Locate the cell with the specified text and output its [x, y] center coordinate. 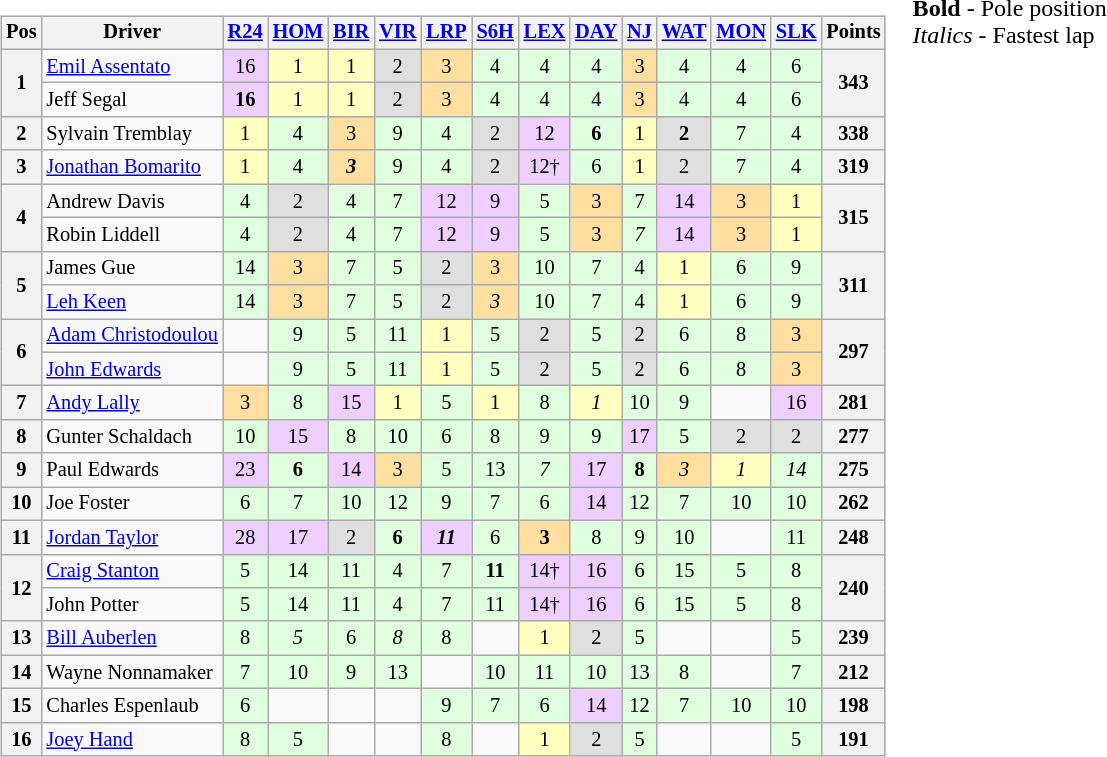
Andy Lally [132, 403]
23 [246, 470]
297 [853, 352]
Points [853, 33]
Pos [21, 33]
DAY [596, 33]
240 [853, 588]
Jordan Taylor [132, 537]
John Edwards [132, 369]
HOM [298, 33]
Joe Foster [132, 504]
Wayne Nonnamaker [132, 672]
12† [545, 167]
311 [853, 284]
BIR [351, 33]
John Potter [132, 605]
Jeff Segal [132, 100]
198 [853, 706]
28 [246, 537]
338 [853, 134]
262 [853, 504]
Adam Christodoulou [132, 336]
LEX [545, 33]
191 [853, 739]
VIR [398, 33]
Joey Hand [132, 739]
248 [853, 537]
SLK [796, 33]
James Gue [132, 268]
315 [853, 218]
Emil Assentato [132, 66]
Andrew Davis [132, 201]
277 [853, 437]
212 [853, 672]
Charles Espenlaub [132, 706]
Craig Stanton [132, 571]
Paul Edwards [132, 470]
Robin Liddell [132, 235]
319 [853, 167]
S6H [496, 33]
281 [853, 403]
Jonathan Bomarito [132, 167]
239 [853, 638]
Leh Keen [132, 302]
R24 [246, 33]
Gunter Schaldach [132, 437]
Sylvain Tremblay [132, 134]
343 [853, 82]
NJ [640, 33]
MON [741, 33]
WAT [684, 33]
LRP [446, 33]
Driver [132, 33]
Bill Auberlen [132, 638]
275 [853, 470]
